Output the [x, y] coordinate of the center of the cell containing the given text.  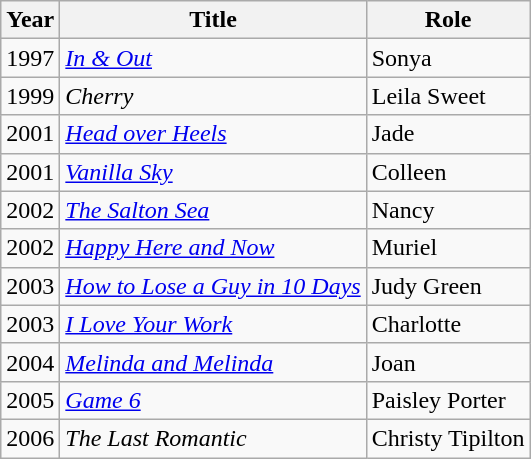
Colleen [448, 172]
Title [213, 20]
Judy Green [448, 286]
Jade [448, 134]
Melinda and Melinda [213, 362]
Year [30, 20]
Leila Sweet [448, 96]
Sonya [448, 58]
Cherry [213, 96]
How to Lose a Guy in 10 Days [213, 286]
2004 [30, 362]
Happy Here and Now [213, 248]
The Salton Sea [213, 210]
Role [448, 20]
Game 6 [213, 400]
The Last Romantic [213, 438]
Paisley Porter [448, 400]
Christy Tipilton [448, 438]
I Love Your Work [213, 324]
Charlotte [448, 324]
Head over Heels [213, 134]
1999 [30, 96]
Nancy [448, 210]
2006 [30, 438]
Muriel [448, 248]
Joan [448, 362]
1997 [30, 58]
Vanilla Sky [213, 172]
In & Out [213, 58]
2005 [30, 400]
